Return [x, y] of the center of cell containing provided text 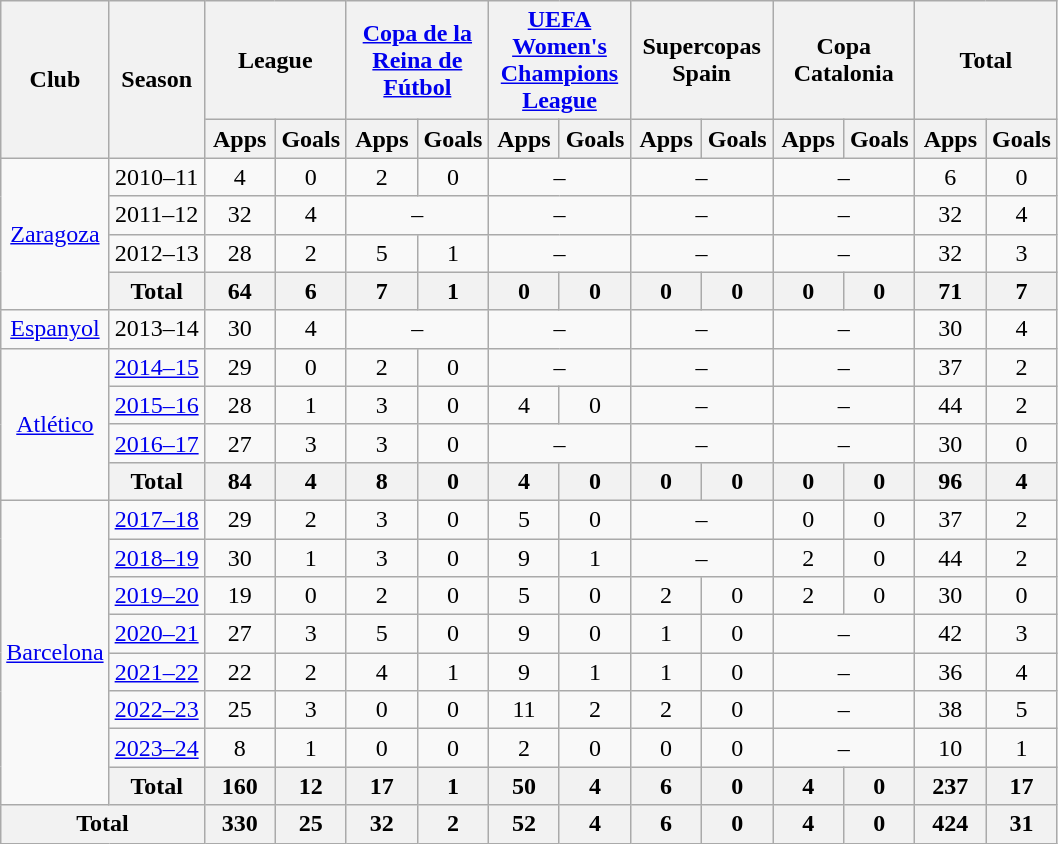
19 [240, 596]
2022–23 [156, 710]
2015–16 [156, 405]
64 [240, 291]
2018–19 [156, 557]
UEFA Women's Champions League [559, 60]
42 [950, 634]
2021–22 [156, 672]
CopaCatalonia [844, 60]
Barcelona [55, 652]
2013–14 [156, 329]
2012–13 [156, 253]
38 [950, 710]
Espanyol [55, 329]
Season [156, 80]
11 [524, 710]
SupercopasSpain [702, 60]
10 [950, 748]
71 [950, 291]
50 [524, 786]
96 [950, 481]
2017–18 [156, 519]
Atlético [55, 424]
2016–17 [156, 443]
84 [240, 481]
31 [1022, 824]
22 [240, 672]
2010–11 [156, 177]
160 [240, 786]
Club [55, 80]
36 [950, 672]
237 [950, 786]
2019–20 [156, 596]
League [275, 60]
424 [950, 824]
2014–15 [156, 367]
52 [524, 824]
Copa de la Reina de Fútbol [417, 60]
2020–21 [156, 634]
Zaragoza [55, 234]
2023–24 [156, 748]
330 [240, 824]
12 [310, 786]
2011–12 [156, 215]
